Extract the (x, y) coordinate from the center of the cell holding the provided text.  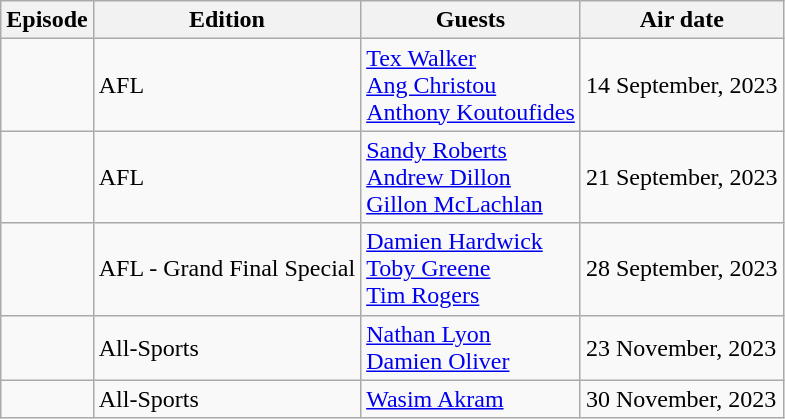
Tex WalkerAng ChristouAnthony Koutoufides (471, 85)
Damien HardwickToby GreeneTim Rogers (471, 269)
Episode (47, 20)
30 November, 2023 (682, 399)
28 September, 2023 (682, 269)
21 September, 2023 (682, 177)
Nathan LyonDamien Oliver (471, 348)
Air date (682, 20)
Wasim Akram (471, 399)
AFL - Grand Final Special (226, 269)
14 September, 2023 (682, 85)
Guests (471, 20)
Sandy RobertsAndrew DillonGillon McLachlan (471, 177)
Edition (226, 20)
23 November, 2023 (682, 348)
